Search for the cell housing the specified text and yield its [x, y] center coordinate. 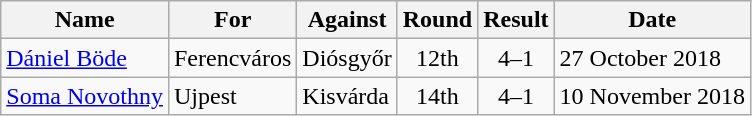
Soma Novothny [85, 96]
Ujpest [232, 96]
Diósgyőr [347, 58]
Dániel Böde [85, 58]
10 November 2018 [652, 96]
Result [516, 20]
Against [347, 20]
14th [437, 96]
Date [652, 20]
12th [437, 58]
Round [437, 20]
Ferencváros [232, 58]
27 October 2018 [652, 58]
Kisvárda [347, 96]
For [232, 20]
Name [85, 20]
